Capture the cell that displays the provided text and extract its [X, Y] central coordinate. 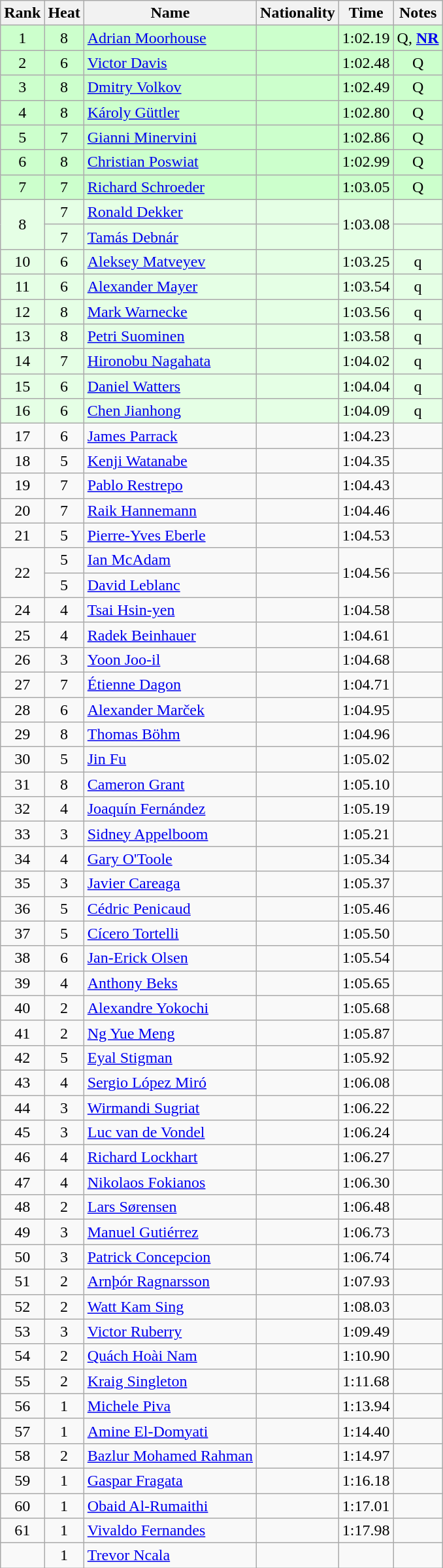
Cícero Tortelli [170, 933]
1:06.27 [366, 1158]
Étienne Dagon [170, 684]
44 [22, 1108]
39 [22, 983]
Chen Jianhong [170, 411]
Richard Lockhart [170, 1158]
54 [22, 1356]
Jan-Erick Olsen [170, 958]
1:06.74 [366, 1257]
40 [22, 1008]
1:06.30 [366, 1182]
1:06.22 [366, 1108]
14 [22, 361]
1:04.95 [366, 709]
1:06.08 [366, 1082]
1:17.98 [366, 1531]
1:05.92 [366, 1058]
Obaid Al-Rumaithi [170, 1505]
50 [22, 1257]
Victor Davis [170, 63]
Michele Piva [170, 1406]
Anthony Beks [170, 983]
36 [22, 909]
Ronald Dekker [170, 212]
Eyal Stigman [170, 1058]
12 [22, 312]
Q, NR [418, 38]
Patrick Concepcion [170, 1257]
Gianni Minervini [170, 137]
57 [22, 1431]
Alexander Mayer [170, 286]
1:02.99 [366, 162]
1:02.49 [366, 88]
1:03.54 [366, 286]
Jin Fu [170, 759]
1:10.90 [366, 1356]
Trevor Ncala [170, 1556]
1:04.71 [366, 684]
45 [22, 1133]
Richard Schroeder [170, 187]
1:06.48 [366, 1207]
Ng Yue Meng [170, 1033]
34 [22, 859]
1:03.05 [366, 187]
1:03.25 [366, 261]
29 [22, 735]
1:04.46 [366, 510]
1:05.46 [366, 909]
Cameron Grant [170, 784]
1:08.03 [366, 1307]
1:04.35 [366, 461]
Vivaldo Fernandes [170, 1531]
24 [22, 610]
48 [22, 1207]
Cédric Penicaud [170, 909]
Károly Güttler [170, 112]
27 [22, 684]
1:05.54 [366, 958]
46 [22, 1158]
Sidney Appelboom [170, 834]
1:14.40 [366, 1431]
1:04.58 [366, 610]
56 [22, 1406]
15 [22, 386]
51 [22, 1282]
1:05.21 [366, 834]
19 [22, 486]
Ian McAdam [170, 560]
Pablo Restrepo [170, 486]
1:03.08 [366, 224]
1:02.19 [366, 38]
1:04.04 [366, 386]
43 [22, 1082]
1:04.02 [366, 361]
61 [22, 1531]
17 [22, 436]
Luc van de Vondel [170, 1133]
21 [22, 535]
1:09.49 [366, 1331]
Tsai Hsin-yen [170, 610]
Manuel Gutiérrez [170, 1232]
26 [22, 659]
Radek Beinhauer [170, 635]
41 [22, 1033]
49 [22, 1232]
Yoon Joo-il [170, 659]
1:16.18 [366, 1480]
37 [22, 933]
1:05.34 [366, 859]
1:14.97 [366, 1456]
59 [22, 1480]
Watt Kam Sing [170, 1307]
58 [22, 1456]
1:04.61 [366, 635]
52 [22, 1307]
Kenji Watanabe [170, 461]
1:06.73 [366, 1232]
Petri Suominen [170, 337]
Raik Hannemann [170, 510]
Arnþór Ragnarsson [170, 1282]
Wirmandi Sugriat [170, 1108]
32 [22, 809]
Dmitry Volkov [170, 88]
30 [22, 759]
22 [22, 573]
1:04.96 [366, 735]
1:03.56 [366, 312]
1:04.53 [366, 535]
Adrian Moorhouse [170, 38]
1:04.09 [366, 411]
Christian Poswiat [170, 162]
1:17.01 [366, 1505]
Rank [22, 13]
Hironobu Nagahata [170, 361]
33 [22, 834]
1:05.02 [366, 759]
1:05.65 [366, 983]
28 [22, 709]
Nikolaos Fokianos [170, 1182]
Quách Hoài Nam [170, 1356]
1:05.19 [366, 809]
Bazlur Mohamed Rahman [170, 1456]
Aleksey Matveyev [170, 261]
Tamás Debnár [170, 237]
53 [22, 1331]
1:02.86 [366, 137]
18 [22, 461]
Amine El-Domyati [170, 1431]
James Parrack [170, 436]
35 [22, 884]
Notes [418, 13]
1:02.80 [366, 112]
1:04.23 [366, 436]
David Leblanc [170, 585]
Heat [64, 13]
1:05.50 [366, 933]
13 [22, 337]
1:05.87 [366, 1033]
Victor Ruberry [170, 1331]
1:11.68 [366, 1381]
Alexandre Yokochi [170, 1008]
Daniel Watters [170, 386]
1:05.10 [366, 784]
1:13.94 [366, 1406]
Mark Warnecke [170, 312]
38 [22, 958]
Name [170, 13]
1:05.37 [366, 884]
Alexander Marček [170, 709]
Lars Sørensen [170, 1207]
1:04.56 [366, 573]
31 [22, 784]
42 [22, 1058]
Sergio López Miró [170, 1082]
1:02.48 [366, 63]
25 [22, 635]
1:03.58 [366, 337]
Gary O'Toole [170, 859]
20 [22, 510]
60 [22, 1505]
1:06.24 [366, 1133]
1:04.43 [366, 486]
10 [22, 261]
1:04.68 [366, 659]
55 [22, 1381]
11 [22, 286]
1:07.93 [366, 1282]
Time [366, 13]
Joaquín Fernández [170, 809]
1:05.68 [366, 1008]
Gaspar Fragata [170, 1480]
Nationality [298, 13]
47 [22, 1182]
Kraig Singleton [170, 1381]
Pierre-Yves Eberle [170, 535]
Thomas Böhm [170, 735]
Javier Careaga [170, 884]
16 [22, 411]
